Output the [X, Y] coordinate of the center of the cell containing the given text.  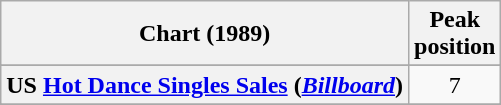
7 [455, 85]
Chart (1989) [205, 34]
Peakposition [455, 34]
US Hot Dance Singles Sales (Billboard) [205, 85]
